Pinpoint the cell where the given text exists, returning its [X, Y] midpoint coordinate. 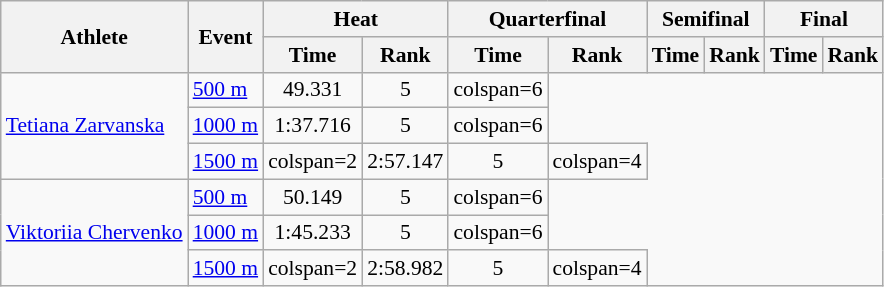
1:45.233 [312, 233]
Athlete [94, 36]
50.149 [312, 197]
Heat [356, 19]
Final [824, 19]
Viktoriia Chervenko [94, 232]
Event [226, 36]
1:37.716 [312, 126]
Quarterfinal [547, 19]
Tetiana Zarvanska [94, 126]
49.331 [312, 90]
2:58.982 [405, 269]
2:57.147 [405, 162]
Semifinal [706, 19]
